Return the (X, Y) coordinate for the center point of the cell that contains the specified text.  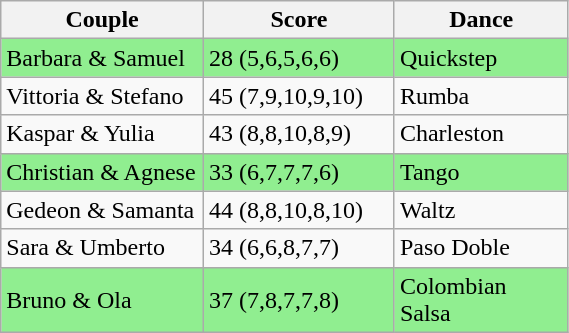
Rumba (481, 96)
Barbara & Samuel (102, 58)
Score (298, 20)
Dance (481, 20)
28 (5,6,5,6,6) (298, 58)
Quickstep (481, 58)
Tango (481, 172)
Kaspar & Yulia (102, 134)
44 (8,8,10,8,10) (298, 210)
Vittoria & Stefano (102, 96)
Sara & Umberto (102, 248)
Charleston (481, 134)
37 (7,8,7,7,8) (298, 300)
33 (6,7,7,7,6) (298, 172)
Waltz (481, 210)
45 (7,9,10,9,10) (298, 96)
Christian & Agnese (102, 172)
Couple (102, 20)
34 (6,6,8,7,7) (298, 248)
Gedeon & Samanta (102, 210)
43 (8,8,10,8,9) (298, 134)
Colombian Salsa (481, 300)
Paso Doble (481, 248)
Bruno & Ola (102, 300)
